Identify which cell holds the provided text, then report its [X, Y] central coordinate. 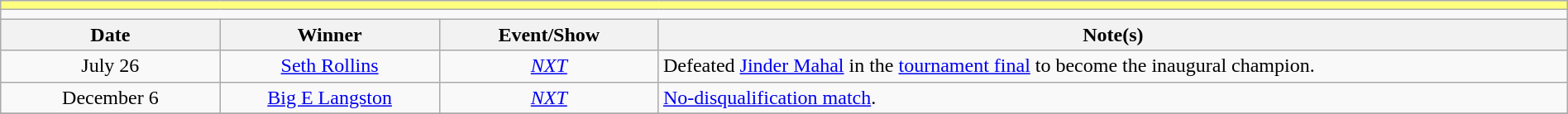
Event/Show [549, 35]
Note(s) [1113, 35]
Seth Rollins [329, 66]
Winner [329, 35]
Date [111, 35]
No-disqualification match. [1113, 97]
Big E Langston [329, 97]
July 26 [111, 66]
December 6 [111, 97]
Defeated Jinder Mahal in the tournament final to become the inaugural champion. [1113, 66]
